Provide the (X, Y) coordinate of the cell's center where the given text is located.  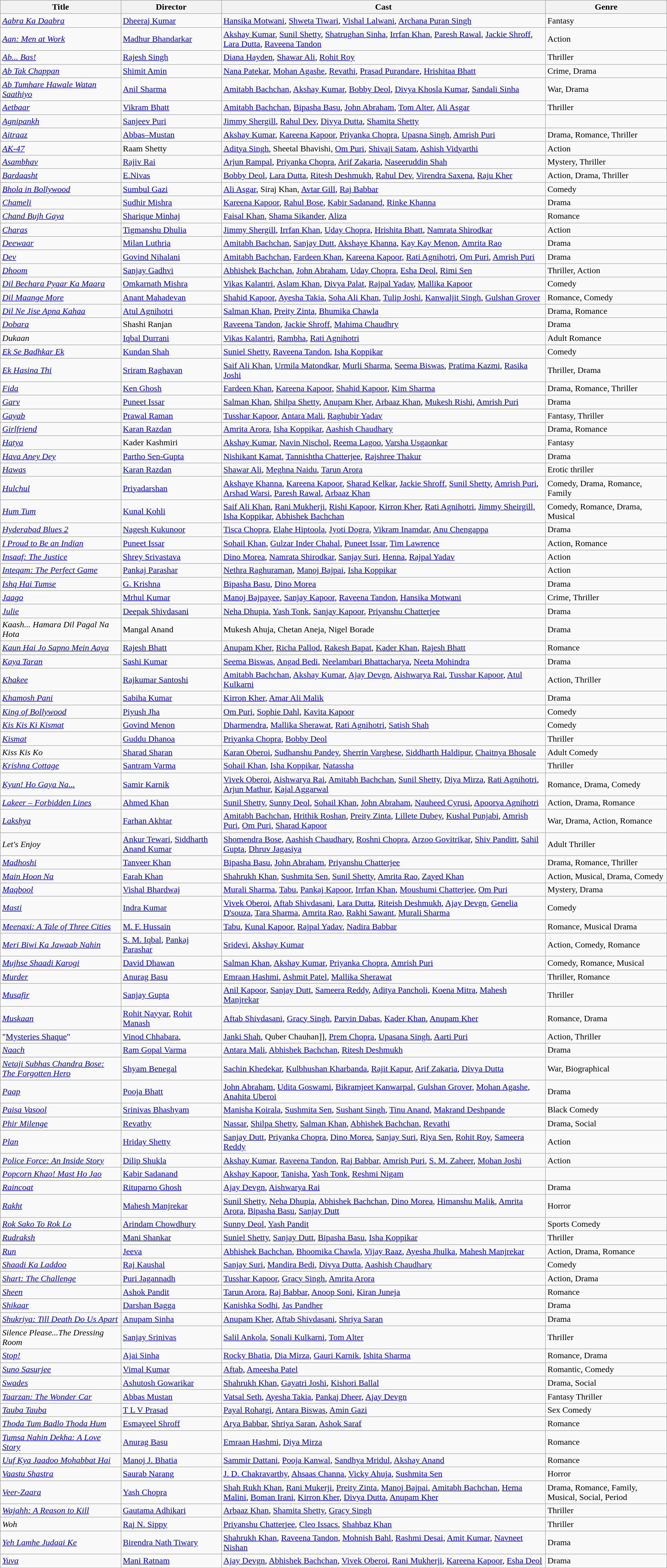
Puri Jagannadh (171, 1278)
Hyderabad Blues 2 (61, 530)
Amitabh Bachchan, Sanjay Dutt, Akshaye Khanna, Kay Kay Menon, Amrita Rao (383, 243)
Rok Sako To Rok Lo (61, 1224)
Mystery, Drama (606, 889)
Ankur Tewari, Siddharth Anand Kumar (171, 844)
Aitraaz (61, 135)
Tisca Chopra, Elahe Hiptoola, Jyoti Dogra, Vikram Inamdar, Anu Chengappa (383, 530)
Chand Bujh Gaya (61, 216)
Thriller, Action (606, 270)
Akshay Kapoor, Tanisha, Yash Tonk, Reshmi Nigam (383, 1174)
Rajkumar Santoshi (171, 680)
Garv (61, 402)
Genre (606, 7)
Karan Oberoi, Sudhanshu Pandey, Sherrin Varghese, Siddharth Haldipur, Chaitnya Bhosale (383, 752)
Dhoom (61, 270)
Aabra Ka Daabra (61, 21)
Aetbaar (61, 108)
Shahrukh Khan, Sushmita Sen, Sunil Shetty, Amrita Rao, Zayed Khan (383, 876)
Mrhul Kumar (171, 597)
Musafir (61, 995)
Ahmed Khan (171, 803)
Shart: The Challenge (61, 1278)
Rudraksh (61, 1238)
Saurab Narang (171, 1474)
Kaun Hai Jo Sapno Mein Aaya (61, 648)
David Dhawan (171, 963)
Kabir Sadanand (171, 1174)
Saif Ali Khan, Rani Mukherji, Rishi Kapoor, Kirron Kher, Rati Agnihotri, Jimmy Sheirgill, Isha Koppikar, Abhishek Bachchan (383, 512)
Action, Romance (606, 543)
Kanishka Sodhi, Jas Pandher (383, 1305)
Sanjay Gupta (171, 995)
Abhishek Bachchan, Bhoomika Chawla, Vijay Raaz, Ayesha Jhulka, Mahesh Manjrekar (383, 1251)
Kaya Taran (61, 661)
Abhishek Bachchan, John Abraham, Uday Chopra, Esha Deol, Rimi Sen (383, 270)
Faisal Khan, Shama Sikander, Aliza (383, 216)
Taarzan: The Wonder Car (61, 1396)
Shrey Srivastava (171, 557)
I Proud to Be an Indian (61, 543)
Anupam Kher, Aftab Shivdasani, Shriya Saran (383, 1319)
War, Biographical (606, 1069)
Manisha Koirala, Sushmita Sen, Sushant Singh, Tinu Anand, Makrand Deshpande (383, 1110)
Ab Tumhare Hawale Watan Saathiyo (61, 89)
Akshay Kumar, Kareena Kapoor, Priyanka Chopra, Upasna Singh, Amrish Puri (383, 135)
Vishal Bhardwaj (171, 889)
M. F. Hussain (171, 926)
Farah Khan (171, 876)
Kismat (61, 739)
Emraan Hashmi, Diya Mirza (383, 1442)
Crime, Drama (606, 71)
Darshan Bagga (171, 1305)
Bhola in Bollywood (61, 189)
Anupam Kher, Richa Pallod, Rakesh Bapat, Kader Khan, Rajesh Bhatt (383, 648)
War, Drama (606, 89)
G. Krishna (171, 584)
Rajesh Singh (171, 57)
Erotic thriller (606, 470)
Masti (61, 908)
Ab Tak Chappan (61, 71)
Sammir Dattani, Pooja Kanwal, Sandhya Mridul, Akshay Anand (383, 1460)
Deepak Shivdasani (171, 611)
Netaji Subhas Chandra Bose: The Forgotten Hero (61, 1069)
Srinivas Bhashyam (171, 1110)
Murali Sharma, Tabu, Pankaj Kapoor, Irrfan Khan, Moushumi Chatterjee, Om Puri (383, 889)
Dharmendra, Mallika Sherawat, Rati Agnihotri, Satish Shah (383, 725)
Adult Thriller (606, 844)
Popcorn Khao! Mast Ho Jao (61, 1174)
Sunil Shetty, Neha Dhupia, Abhishek Bachchan, Dino Morea, Himanshu Malik, Amrita Arora, Bipasha Basu, Sanjay Dutt (383, 1205)
Kader Kashmiri (171, 443)
Dil Ne Jise Apna Kahaa (61, 311)
Fardeen Khan, Kareena Kapoor, Shahid Kapoor, Kim Sharma (383, 388)
T L V Prasad (171, 1410)
Anil Sharma (171, 89)
Priyanka Chopra, Bobby Deol (383, 739)
Kunal Kohli (171, 512)
Sports Comedy (606, 1224)
Diana Hayden, Shawar Ali, Rohit Roy (383, 57)
Emraan Hashmi, Ashmit Patel, Mallika Sherawat (383, 977)
Jimmy Shergill, Irrfan Khan, Uday Chopra, Hrishita Bhatt, Namrata Shirodkar (383, 230)
Veer-Zaara (61, 1492)
Ishq Hai Tumse (61, 584)
Naach (61, 1050)
Hulchul (61, 488)
Ek Se Badhkar Ek (61, 352)
Raj Kaushal (171, 1265)
Rajesh Bhatt (171, 648)
Dev (61, 257)
Sunny Deol, Yash Pandit (383, 1224)
Rituparno Ghosh (171, 1187)
Mukesh Ahuja, Chetan Aneja, Nigel Borade (383, 629)
Tanveer Khan (171, 862)
Anant Mahadevan (171, 297)
Tabu, Kunal Kapoor, Rajpal Yadav, Nadira Babbar (383, 926)
Tauba Tauba (61, 1410)
Fantasy Thriller (606, 1396)
Gayab (61, 416)
Nassar, Shilpa Shetty, Salman Khan, Abhishek Bachchan, Revathi (383, 1123)
Aditya Singh, Sheetal Bhavishi, Om Puri, Shivaji Satam, Ashish Vidyarthi (383, 148)
Bobby Deol, Lara Dutta, Ritesh Deshmukh, Rahul Dev, Virendra Saxena, Raju Kher (383, 175)
Romance, Drama, Comedy (606, 784)
Adult Romance (606, 338)
Priyanshu Chatterjee, Cleo Issacs, Shahbaz Khan (383, 1524)
Iqbal Durrani (171, 338)
Guddu Dhanoa (171, 739)
Kis Kis Ki Kismat (61, 725)
Neha Dhupia, Yash Tonk, Sanjay Kapoor, Priyanshu Chatterjee (383, 611)
Janki Shah, Quber Chauhan]], Prem Chopra, Upasana Singh, Aarti Puri (383, 1037)
Yuva (61, 1561)
Ashutosh Gowarikar (171, 1383)
Yash Chopra (171, 1492)
Lakshya (61, 821)
E.Nivas (171, 175)
Meri Biwi Ka Jawaab Nahin (61, 945)
Julie (61, 611)
Kirron Kher, Amar Ali Malik (383, 698)
Yeh Lamhe Judaai Ke (61, 1542)
Sohail Khan, Isha Koppikar, Natassha (383, 766)
Kyun! Ho Gaya Na... (61, 784)
Rocky Bhatia, Dia Mirza, Gauri Karnik, Ishita Sharma (383, 1356)
Arya Babbar, Shriya Saran, Ashok Saraf (383, 1423)
Shashi Ranjan (171, 324)
Akshay Kumar, Navin Nischol, Reema Lagoo, Varsha Usgaonkar (383, 443)
Govind Menon (171, 725)
Suniel Shetty, Raveena Tandon, Isha Koppikar (383, 352)
Anil Kapoor, Sanjay Dutt, Sameera Reddy, Aditya Pancholi, Koena Mitra, Mahesh Manjrekar (383, 995)
Hansika Motwani, Shweta Tiwari, Vishal Lalwani, Archana Puran Singh (383, 21)
Nana Patekar, Mohan Agashe, Revathi, Prasad Purandare, Hrishitaa Bhatt (383, 71)
Anupam Sinha (171, 1319)
Uuf Kya Jaadoo Mohabbat Hai (61, 1460)
Thoda Tum Badlo Thoda Hum (61, 1423)
Raj N. Sippy (171, 1524)
Salman Khan, Akshay Kumar, Priyanka Chopra, Amrish Puri (383, 963)
Tusshar Kapoor, Antara Mali, Raghubir Yadav (383, 416)
Vimal Kumar (171, 1369)
Madhur Bhandarkar (171, 39)
Raincoat (61, 1187)
Vikram Bhatt (171, 108)
Ashok Pandit (171, 1292)
Sharique Minhaj (171, 216)
Gautama Adhikari (171, 1511)
Shaadi Ka Laddoo (61, 1265)
Aftab Shivdasani, Gracy Singh, Parvin Dabas, Kader Khan, Anupam Kher (383, 1018)
Inteqam: The Perfect Game (61, 570)
Vikas Kalantri, Aslam Khan, Divya Palat, Rajpal Yadav, Mallika Kapoor (383, 284)
Plan (61, 1142)
Sex Comedy (606, 1410)
Bipasha Basu, Dino Morea (383, 584)
Manoj J. Bhatia (171, 1460)
Paisa Vasool (61, 1110)
Shahid Kapoor, Ayesha Takia, Soha Ali Khan, Tulip Joshi, Kanwaljit Singh, Gulshan Grover (383, 297)
Ek Hasina Thi (61, 370)
Abbas–Mustan (171, 135)
Sheen (61, 1292)
Seema Biswas, Angad Bedi, Neelambari Bhattacharya, Neeta Mohindra (383, 661)
Sanjay Suri, Mandira Bedi, Divya Dutta, Aashish Chaudhary (383, 1265)
Romance, Musical Drama (606, 926)
Wajahh: A Reason to Kill (61, 1511)
Hatya (61, 443)
Tarun Arora, Raj Babbar, Anoop Soni, Kiran Juneja (383, 1292)
Jaago (61, 597)
Aftab, Ameesha Patel (383, 1369)
Ajay Devgn, Aishwarya Rai (383, 1187)
Phir Milenge (61, 1123)
Abbas Mustan (171, 1396)
Vikas Kalantri, Rambha, Rati Agnihotri (383, 338)
Farhan Akhtar (171, 821)
Maqbool (61, 889)
Indra Kumar (171, 908)
Insaaf: The Justice (61, 557)
Priyadarshan (171, 488)
Drama, Romance, Family, Musical, Social, Period (606, 1492)
Manoj Bajpayee, Sanjay Kapoor, Raveena Tandon, Hansika Motwani (383, 597)
Mujhse Shaadi Karogi (61, 963)
Mahesh Manjrekar (171, 1205)
Esmayeel Shroff (171, 1423)
Ajay Devgn, Abhishek Bachchan, Vivek Oberoi, Rani Mukherji, Kareena Kapoor, Esha Deol (383, 1561)
Action, Drama (606, 1278)
Let's Enjoy (61, 844)
Aan: Men at Work (61, 39)
Salman Khan, Shilpa Shetty, Anupam Kher, Arbaaz Khan, Mukesh Rishi, Amrish Puri (383, 402)
Main Hoon Na (61, 876)
Atul Agnihotri (171, 311)
Dil Maange More (61, 297)
Sridevi, Akshay Kumar (383, 945)
J. D. Chakravarthy, Ahsaas Channa, Vicky Ahuja, Sushmita Sen (383, 1474)
Salman Khan, Preity Zinta, Bhumika Chawla (383, 311)
Comedy, Drama, Romance, Family (606, 488)
Khakee (61, 680)
Kundan Shah (171, 352)
Bipasha Basu, John Abraham, Priyanshu Chatterjee (383, 862)
Mangal Anand (171, 629)
Ken Ghosh (171, 388)
Chameli (61, 203)
Sachin Khedekar, Kulbhushan Kharbanda, Rajit Kapur, Arif Zakaria, Divya Dutta (383, 1069)
Revathy (171, 1123)
Govind Nihalani (171, 257)
Shah Rukh Khan, Rani Mukerji, Preity Zinta, Manoj Bajpai, Amitabh Bachchan, Hema Malini, Boman Irani, Kirron Kher, Divya Dutta, Anupam Kher (383, 1492)
Arjun Rampal, Priyanka Chopra, Arif Zakaria, Naseeruddin Shah (383, 162)
Comedy, Romance, Drama, Musical (606, 512)
Sanjay Dutt, Priyanka Chopra, Dino Morea, Sanjay Suri, Riya Sen, Rohit Roy, Sameera Reddy (383, 1142)
Black Comedy (606, 1110)
Agnipankh (61, 121)
Amitabh Bachchan, Akshay Kumar, Ajay Devgn, Aishwarya Rai, Tusshar Kapoor, Atul Kulkarni (383, 680)
Dilip Shukla (171, 1160)
Vivek Oberoi, Aishwarya Rai, Amitabh Bachchan, Sunil Shetty, Diya Mirza, Rati Agnihotri, Arjun Mathur, Kajal Aggarwal (383, 784)
Ab... Bas! (61, 57)
Nishikant Kamat, Tannishtha Chatterjee, Rajshree Thakur (383, 456)
Milan Luthria (171, 243)
Girlfriend (61, 429)
S. M. Iqbal, Pankaj Parashar (171, 945)
Mani Shankar (171, 1238)
Sanjay Gadhvi (171, 270)
Shimit Amin (171, 71)
Arindam Chowdhury (171, 1224)
Mystery, Thriller (606, 162)
Thriller, Romance (606, 977)
John Abraham, Udita Goswami, Bikramjeet Kanwarpal, Gulshan Grover, Mohan Agashe, Anahita Uberoi (383, 1091)
Sunil Shetty, Sunny Deol, Sohail Khan, John Abraham, Nauheed Cyrusi, Apoorva Agnihotri (383, 803)
Lakeer – Forbidden Lines (61, 803)
Arbaaz Khan, Shamita Shetty, Gracy Singh (383, 1511)
Thriller, Drama (606, 370)
Ajai Sinha (171, 1356)
Hriday Shetty (171, 1142)
Akshaye Khanna, Kareena Kapoor, Sharad Kelkar, Jackie Shroff, Sunil Shetty, Amrish Puri, Arshad Warsi, Paresh Rawal, Arbaaz Khan (383, 488)
Run (61, 1251)
Piyush Jha (171, 712)
Vivek Oberoi, Aftab Shivdasani, Lara Dutta, Riteish Deshmukh, Ajay Devgn, Genelia D'souza, Tara Sharma, Amrita Rao, Rakhi Sawant, Murali Sharma (383, 908)
Dino Morea, Namrata Shirodkar, Sanjay Suri, Henna, Rajpal Yadav (383, 557)
Action, Musical, Drama, Comedy (606, 876)
Fida (61, 388)
Crime, Thriller (606, 597)
Kareena Kapoor, Rahul Bose, Kabir Sadanand, Rinke Khanna (383, 203)
War, Drama, Action, Romance (606, 821)
Meenaxi: A Tale of Three Cities (61, 926)
Adult Comedy (606, 752)
Director (171, 7)
Sriram Raghavan (171, 370)
Dobara (61, 324)
Woh (61, 1524)
Vaastu Shastra (61, 1474)
Hum Tum (61, 512)
Madhoshi (61, 862)
King of Bollywood (61, 712)
Akshay Kumar, Raveena Tandon, Raj Babbar, Amrish Puri, S. M. Zaheer, Mohan Joshi (383, 1160)
Sumbul Gazi (171, 189)
Santram Varma (171, 766)
AK-47 (61, 148)
Swades (61, 1383)
Shahrukh Khan, Gayatri Joshi, Kishori Ballal (383, 1383)
Sharad Sharan (171, 752)
Nagesh Kukunoor (171, 530)
Krishna Cottage (61, 766)
Tumsa Nahin Dekha: A Love Story (61, 1442)
Romance, Comedy (606, 297)
Pankaj Parashar (171, 570)
Birendra Nath Tiwary (171, 1542)
Shawar Ali, Meghna Naidu, Tarun Arora (383, 470)
Payal Rohatgi, Antara Biswas, Amin Gazi (383, 1410)
Raveena Tandon, Jackie Shroff, Mahima Chaudhry (383, 324)
Raam Shetty (171, 148)
Romantic, Comedy (606, 1369)
Stop! (61, 1356)
Mani Ratnam (171, 1561)
Antara Mali, Abhishek Bachchan, Ritesh Deshmukh (383, 1050)
Saif Ali Khan, Urmila Matondkar, Murli Sharma, Seema Biswas, Pratima Kazmi, Rasika Joshi (383, 370)
Sohail Khan, Gulzar Inder Chahal, Puneet Issar, Tim Lawrence (383, 543)
Fantasy, Thriller (606, 416)
Cast (383, 7)
Hawas (61, 470)
Omkarnath Mishra (171, 284)
Rajiv Rai (171, 162)
Title (61, 7)
Action, Drama, Thriller (606, 175)
Asambhav (61, 162)
Shahrukh Khan, Raveena Tandon, Mohnish Bahl, Rashmi Desai, Amit Kumar, Navneet Nishan (383, 1542)
Shomendra Bose, Aashish Chaudhary, Roshni Chopra, Arzoo Govitrikar, Shiv Panditt, Sahil Gupta, Dhruv Jagasiya (383, 844)
Action, Comedy, Romance (606, 945)
Comedy, Romance, Musical (606, 963)
Akshay Kumar, Sunil Shetty, Shatrughan Sinha, Irrfan Khan, Paresh Rawal, Jackie Shroff, Lara Dutta, Raveena Tandon (383, 39)
Ali Asgar, Siraj Khan, Avtar Gill, Raj Babbar (383, 189)
Prawal Raman (171, 416)
Tigmanshu Dhulia (171, 230)
Nethra Raghuraman, Manoj Bajpai, Isha Koppikar (383, 570)
Kaash... Hamara Dil Pagal Na Hota (61, 629)
Amitabh Bachchan, Akshay Kumar, Bobby Deol, Divya Khosla Kumar, Sandali Sinha (383, 89)
Deewaar (61, 243)
Shyam Benegal (171, 1069)
Amitabh Bachchan, Fardeen Khan, Kareena Kapoor, Rati Agnihotri, Om Puri, Amrish Puri (383, 257)
Suno Sasurjee (61, 1369)
Sudhir Mishra (171, 203)
Suniel Shetty, Sanjay Dutt, Bipasha Basu, Isha Koppikar (383, 1238)
Sashi Kumar (171, 661)
Silence Please...The Dressing Room (61, 1337)
Vinod Chhabara, (171, 1037)
Sabiha Kumar (171, 698)
Dheeraj Kumar (171, 21)
Hava Aney Dey (61, 456)
Partho Sen-Gupta (171, 456)
Muskaan (61, 1018)
Tusshar Kapoor, Gracy Singh, Amrita Arora (383, 1278)
Rohit Nayyar, Rohit Manash (171, 1018)
Amitabh Bachchan, Bipasha Basu, John Abraham, Tom Alter, Ali Asgar (383, 108)
Police Force: An Inside Story (61, 1160)
Sanjay Srinivas (171, 1337)
Shikaar (61, 1305)
Dukaan (61, 338)
Amitabh Bachchan, Hrithik Roshan, Preity Zinta, Lillete Dubey, Kushal Punjabi, Amrish Puri, Om Puri, Sharad Kapoor (383, 821)
Vatsal Seth, Ayesha Takia, Pankaj Dheer, Ajay Devgn (383, 1396)
Salil Ankola, Sonali Kulkarni, Tom Alter (383, 1337)
Dil Bechara Pyaar Ka Maara (61, 284)
Kiss Kis Ko (61, 752)
Charas (61, 230)
Amrita Arora, Isha Koppikar, Aashish Chaudhary (383, 429)
Samir Karnik (171, 784)
Pooja Bhatt (171, 1091)
Ram Gopal Varma (171, 1050)
Jimmy Shergill, Rahul Dev, Divya Dutta, Shamita Shetty (383, 121)
"Mysteries Shaque" (61, 1037)
Murder (61, 977)
Om Puri, Sophie Dahl, Kavita Kapoor (383, 712)
Khamosh Pani (61, 698)
Paap (61, 1091)
Jeeva (171, 1251)
Sanjeev Puri (171, 121)
Rakht (61, 1205)
Shukriya: Till Death Do Us Apart (61, 1319)
Bardaasht (61, 175)
